For the text-containing cell, return its midpoint in [X, Y] coordinate format. 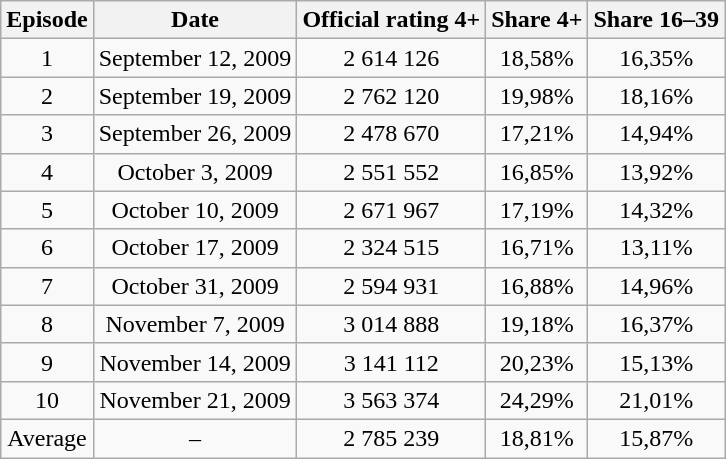
Date [195, 20]
2 785 239 [392, 438]
Share 16–39 [656, 20]
2 478 670 [392, 134]
15,87% [656, 438]
1 [47, 58]
13,11% [656, 248]
13,92% [656, 172]
4 [47, 172]
2 594 931 [392, 286]
2 551 552 [392, 172]
September 26, 2009 [195, 134]
9 [47, 362]
Average [47, 438]
14,96% [656, 286]
3 014 888 [392, 324]
24,29% [537, 400]
14,94% [656, 134]
16,85% [537, 172]
20,23% [537, 362]
September 12, 2009 [195, 58]
November 14, 2009 [195, 362]
15,13% [656, 362]
November 7, 2009 [195, 324]
October 3, 2009 [195, 172]
September 19, 2009 [195, 96]
October 31, 2009 [195, 286]
18,81% [537, 438]
8 [47, 324]
5 [47, 210]
2 324 515 [392, 248]
2 671 967 [392, 210]
18,16% [656, 96]
Share 4+ [537, 20]
2 [47, 96]
21,01% [656, 400]
2 614 126 [392, 58]
14,32% [656, 210]
– [195, 438]
November 21, 2009 [195, 400]
October 17, 2009 [195, 248]
10 [47, 400]
16,37% [656, 324]
16,71% [537, 248]
3 141 112 [392, 362]
18,58% [537, 58]
6 [47, 248]
3 563 374 [392, 400]
2 762 120 [392, 96]
Episode [47, 20]
19,18% [537, 324]
17,19% [537, 210]
16,35% [656, 58]
Official rating 4+ [392, 20]
3 [47, 134]
7 [47, 286]
17,21% [537, 134]
October 10, 2009 [195, 210]
16,88% [537, 286]
19,98% [537, 96]
